Return the (X, Y) coordinate for the center point of the cell that contains the specified text.  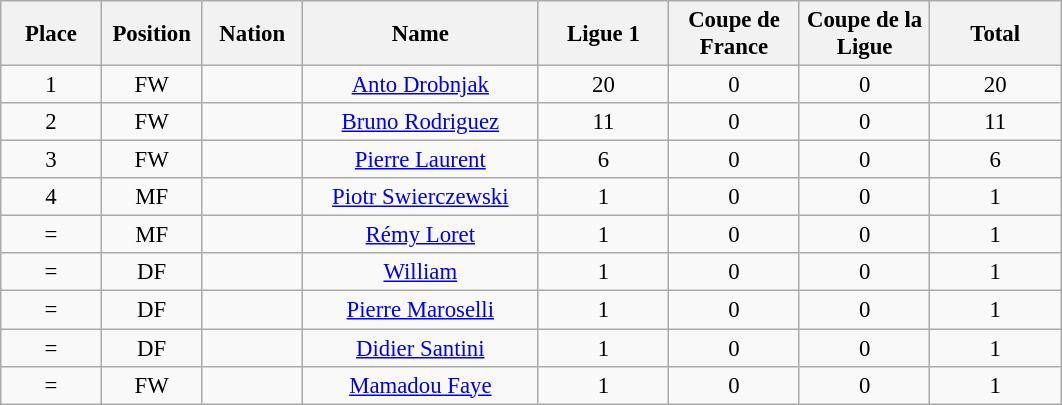
Position (152, 34)
Bruno Rodriguez (421, 122)
Coupe de la Ligue (864, 34)
Total (996, 34)
Nation (252, 34)
4 (52, 197)
Place (52, 34)
Name (421, 34)
Coupe de France (734, 34)
Didier Santini (421, 348)
William (421, 273)
Piotr Swierczewski (421, 197)
Anto Drobnjak (421, 85)
2 (52, 122)
Mamadou Faye (421, 385)
Pierre Laurent (421, 160)
Ligue 1 (604, 34)
Rémy Loret (421, 235)
3 (52, 160)
Pierre Maroselli (421, 310)
